Find where the given text appears and provide that cell's center as (X, Y) coordinate. 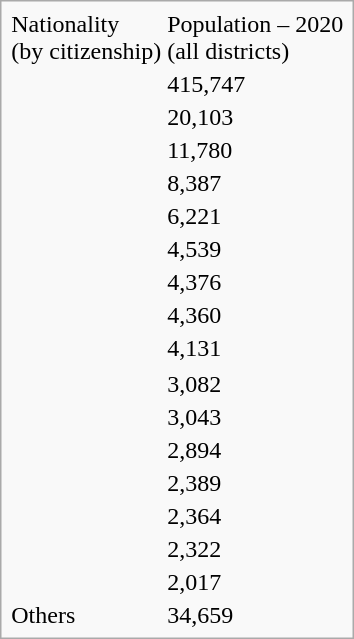
4,131 (256, 348)
20,103 (256, 117)
2,389 (256, 483)
4,539 (256, 249)
4,376 (256, 282)
Nationality(by citizenship) (86, 38)
415,747 (256, 84)
Population – 2020(all districts) (256, 38)
11,780 (256, 150)
3,082 (256, 384)
4,360 (256, 315)
6,221 (256, 216)
2,894 (256, 450)
8,387 (256, 183)
2,322 (256, 549)
3,043 (256, 417)
Others (86, 615)
2,017 (256, 582)
2,364 (256, 516)
34,659 (256, 615)
